Detect which cell encompasses the target text, then output its [X, Y] center coordinate. 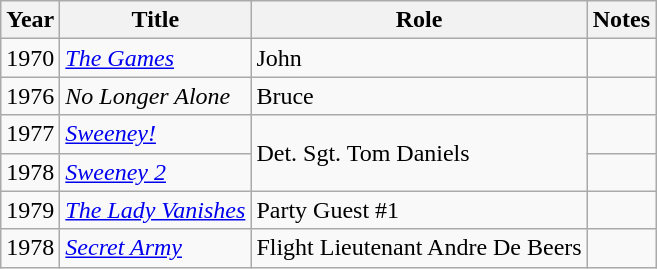
Title [156, 20]
Year [30, 20]
Secret Army [156, 248]
Party Guest #1 [419, 210]
Sweeney! [156, 134]
No Longer Alone [156, 96]
Bruce [419, 96]
1970 [30, 58]
1977 [30, 134]
The Games [156, 58]
Det. Sgt. Tom Daniels [419, 153]
John [419, 58]
1979 [30, 210]
Notes [621, 20]
The Lady Vanishes [156, 210]
Role [419, 20]
1976 [30, 96]
Flight Lieutenant Andre De Beers [419, 248]
Sweeney 2 [156, 172]
